Detect which cell encompasses the target text, then output its (x, y) center coordinate. 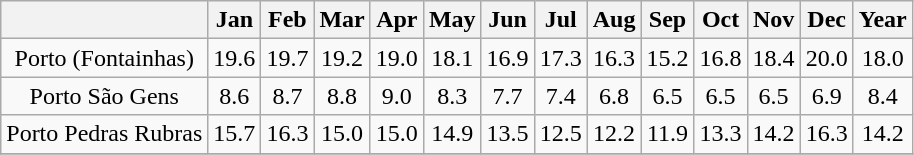
8.7 (288, 96)
18.4 (774, 58)
17.3 (560, 58)
14.9 (452, 134)
19.0 (396, 58)
6.8 (614, 96)
Jan (234, 20)
7.7 (508, 96)
Sep (668, 20)
Aug (614, 20)
8.3 (452, 96)
8.8 (342, 96)
15.2 (668, 58)
Mar (342, 20)
Apr (396, 20)
16.9 (508, 58)
Jul (560, 20)
20.0 (826, 58)
13.3 (720, 134)
7.4 (560, 96)
Porto Pedras Rubras (104, 134)
Jun (508, 20)
19.7 (288, 58)
12.5 (560, 134)
6.9 (826, 96)
15.7 (234, 134)
Oct (720, 20)
16.8 (720, 58)
12.2 (614, 134)
Porto São Gens (104, 96)
18.1 (452, 58)
Dec (826, 20)
13.5 (508, 134)
18.0 (882, 58)
11.9 (668, 134)
8.4 (882, 96)
8.6 (234, 96)
9.0 (396, 96)
Year (882, 20)
Feb (288, 20)
May (452, 20)
Porto (Fontainhas) (104, 58)
Nov (774, 20)
19.2 (342, 58)
19.6 (234, 58)
